Identify which cell holds the provided text, then report its [X, Y] central coordinate. 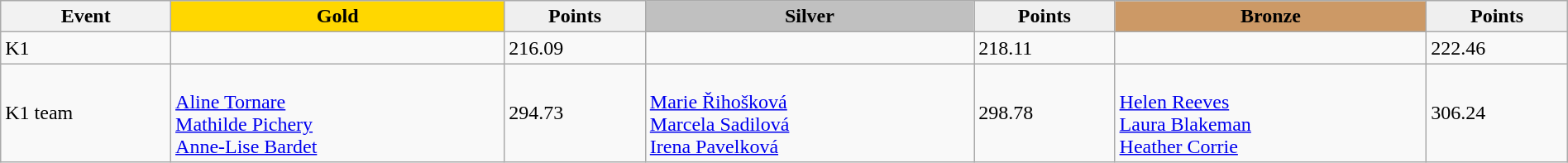
K1 [86, 48]
Bronze [1270, 17]
218.11 [1045, 48]
Helen ReevesLaura BlakemanHeather Corrie [1270, 113]
306.24 [1497, 113]
294.73 [575, 113]
216.09 [575, 48]
Gold [337, 17]
Marie ŘihoškováMarcela SadilováIrena Pavelková [809, 113]
Silver [809, 17]
Event [86, 17]
Aline TornareMathilde PicheryAnne-Lise Bardet [337, 113]
298.78 [1045, 113]
K1 team [86, 113]
222.46 [1497, 48]
